Extract the [X, Y] coordinate from the center of the cell holding the provided text.  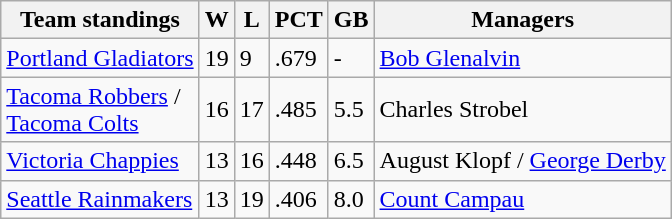
.406 [298, 199]
9 [252, 58]
Charles Strobel [522, 110]
Count Campau [522, 199]
8.0 [351, 199]
6.5 [351, 161]
17 [252, 110]
Victoria Chappies [100, 161]
Seattle Rainmakers [100, 199]
Bob Glenalvin [522, 58]
PCT [298, 20]
L [252, 20]
.679 [298, 58]
Tacoma Robbers /Tacoma Colts [100, 110]
Managers [522, 20]
Team standings [100, 20]
5.5 [351, 110]
Portland Gladiators [100, 58]
GB [351, 20]
- [351, 58]
.448 [298, 161]
W [216, 20]
.485 [298, 110]
August Klopf / George Derby [522, 161]
